For the text-containing cell, return its midpoint in (X, Y) coordinate format. 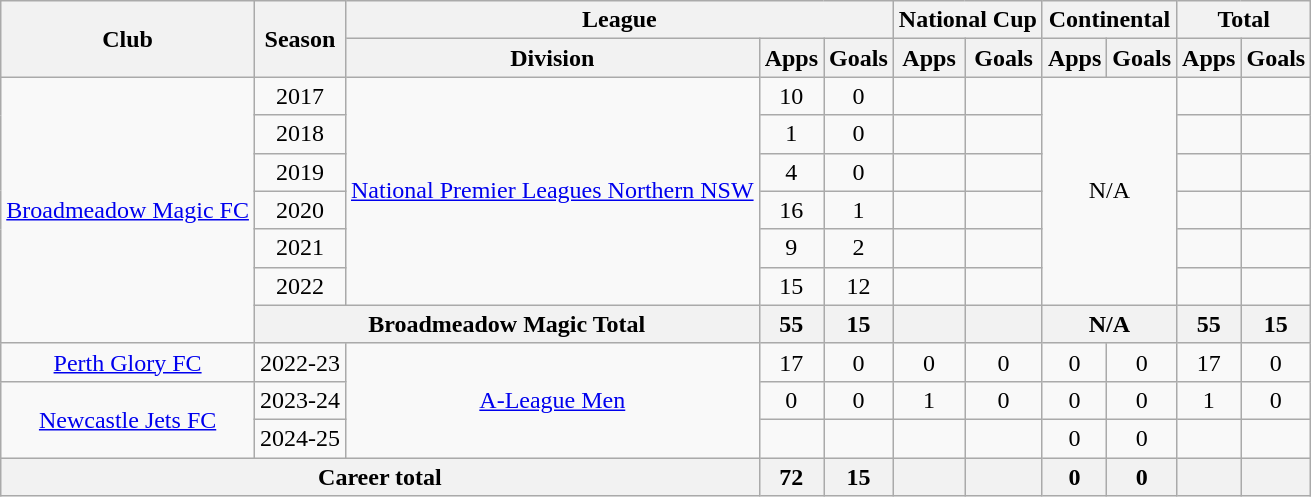
2019 (300, 172)
Continental (1109, 20)
Club (128, 39)
Total (1244, 20)
72 (791, 477)
10 (791, 96)
2 (859, 248)
9 (791, 248)
Career total (380, 477)
2023-24 (300, 400)
A-League Men (552, 400)
2022-23 (300, 362)
National Cup (968, 20)
Division (552, 58)
4 (791, 172)
Broadmeadow Magic Total (506, 324)
12 (859, 286)
2022 (300, 286)
League (619, 20)
Newcastle Jets FC (128, 419)
Season (300, 39)
2021 (300, 248)
Perth Glory FC (128, 362)
National Premier Leagues Northern NSW (552, 191)
16 (791, 210)
2020 (300, 210)
2017 (300, 96)
2024-25 (300, 438)
2018 (300, 134)
Broadmeadow Magic FC (128, 210)
